Scan for the cell matching the given text and deliver its [X, Y] coordinate at center. 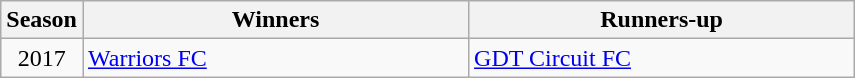
Season [42, 20]
Winners [275, 20]
GDT Circuit FC [662, 58]
Runners-up [662, 20]
2017 [42, 58]
Warriors FC [275, 58]
